Search for the cell housing the specified text and yield its (X, Y) center coordinate. 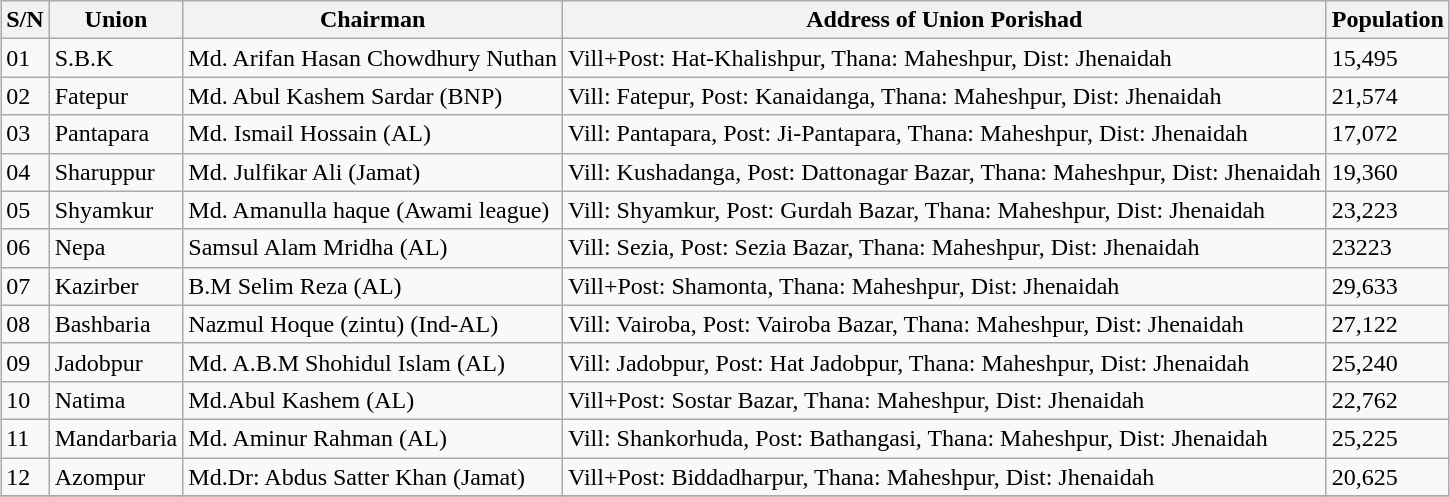
Md.Dr: Abdus Satter Khan (Jamat) (373, 477)
11 (25, 438)
Natima (116, 400)
Mandarbaria (116, 438)
Md. Ismail Hossain (AL) (373, 134)
Vill: Fatepur, Post: Kanaidanga, Thana: Maheshpur, Dist: Jhenaidah (944, 96)
Kazirber (116, 286)
06 (25, 248)
25,240 (1388, 362)
S.B.K (116, 58)
Vill: Shankorhuda, Post: Bathangasi, Thana: Maheshpur, Dist: Jhenaidah (944, 438)
20,625 (1388, 477)
Union (116, 20)
02 (25, 96)
17,072 (1388, 134)
Vill: Sezia, Post: Sezia Bazar, Thana: Maheshpur, Dist: Jhenaidah (944, 248)
Vill+Post: Hat-Khalishpur, Thana: Maheshpur, Dist: Jhenaidah (944, 58)
04 (25, 172)
Vill: Kushadanga, Post: Dattonagar Bazar, Thana: Maheshpur, Dist: Jhenaidah (944, 172)
19,360 (1388, 172)
23,223 (1388, 210)
Nepa (116, 248)
08 (25, 324)
Samsul Alam Mridha (AL) (373, 248)
Nazmul Hoque (zintu) (Ind-AL) (373, 324)
Vill: Pantapara, Post: Ji-Pantapara, Thana: Maheshpur, Dist: Jhenaidah (944, 134)
Vill+Post: Sostar Bazar, Thana: Maheshpur, Dist: Jhenaidah (944, 400)
S/N (25, 20)
25,225 (1388, 438)
03 (25, 134)
Sharuppur (116, 172)
05 (25, 210)
22,762 (1388, 400)
15,495 (1388, 58)
Shyamkur (116, 210)
Jadobpur (116, 362)
Md. A.B.M Shohidul Islam (AL) (373, 362)
10 (25, 400)
29,633 (1388, 286)
01 (25, 58)
Address of Union Porishad (944, 20)
07 (25, 286)
27,122 (1388, 324)
Bashbaria (116, 324)
Md. Aminur Rahman (AL) (373, 438)
23223 (1388, 248)
Vill: Shyamkur, Post: Gurdah Bazar, Thana: Maheshpur, Dist: Jhenaidah (944, 210)
Md. Abul Kashem Sardar (BNP) (373, 96)
Md. Julfikar Ali (Jamat) (373, 172)
12 (25, 477)
Azompur (116, 477)
B.M Selim Reza (AL) (373, 286)
Population (1388, 20)
09 (25, 362)
Pantapara (116, 134)
Vill+Post: Shamonta, Thana: Maheshpur, Dist: Jhenaidah (944, 286)
Vill+Post: Biddadharpur, Thana: Maheshpur, Dist: Jhenaidah (944, 477)
Fatepur (116, 96)
Md. Arifan Hasan Chowdhury Nuthan (373, 58)
Chairman (373, 20)
21,574 (1388, 96)
Vill: Vairoba, Post: Vairoba Bazar, Thana: Maheshpur, Dist: Jhenaidah (944, 324)
Md.Abul Kashem (AL) (373, 400)
Md. Amanulla haque (Awami league) (373, 210)
Vill: Jadobpur, Post: Hat Jadobpur, Thana: Maheshpur, Dist: Jhenaidah (944, 362)
